Search for the cell housing the specified text and yield its [X, Y] center coordinate. 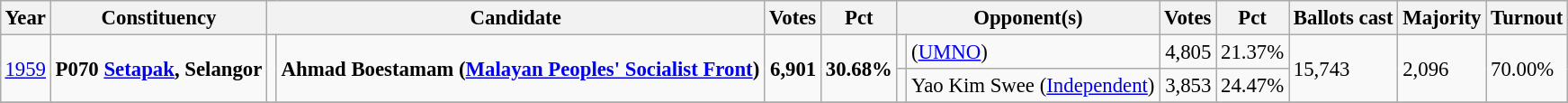
(UMNO) [1033, 51]
Year [25, 18]
Ballots cast [1344, 18]
Majority [1442, 18]
6,901 [793, 69]
Yao Kim Swee (Independent) [1033, 86]
15,743 [1344, 69]
70.00% [1528, 69]
P070 Setapak, Selangor [158, 69]
Candidate [516, 18]
Constituency [158, 18]
Opponent(s) [1028, 18]
4,805 [1187, 51]
2,096 [1442, 69]
24.47% [1252, 86]
Turnout [1528, 18]
1959 [25, 69]
3,853 [1187, 86]
21.37% [1252, 51]
Ahmad Boestamam (Malayan Peoples' Socialist Front) [520, 69]
30.68% [860, 69]
